Determine the (x, y) coordinate at the center of the cell enclosing the given text.  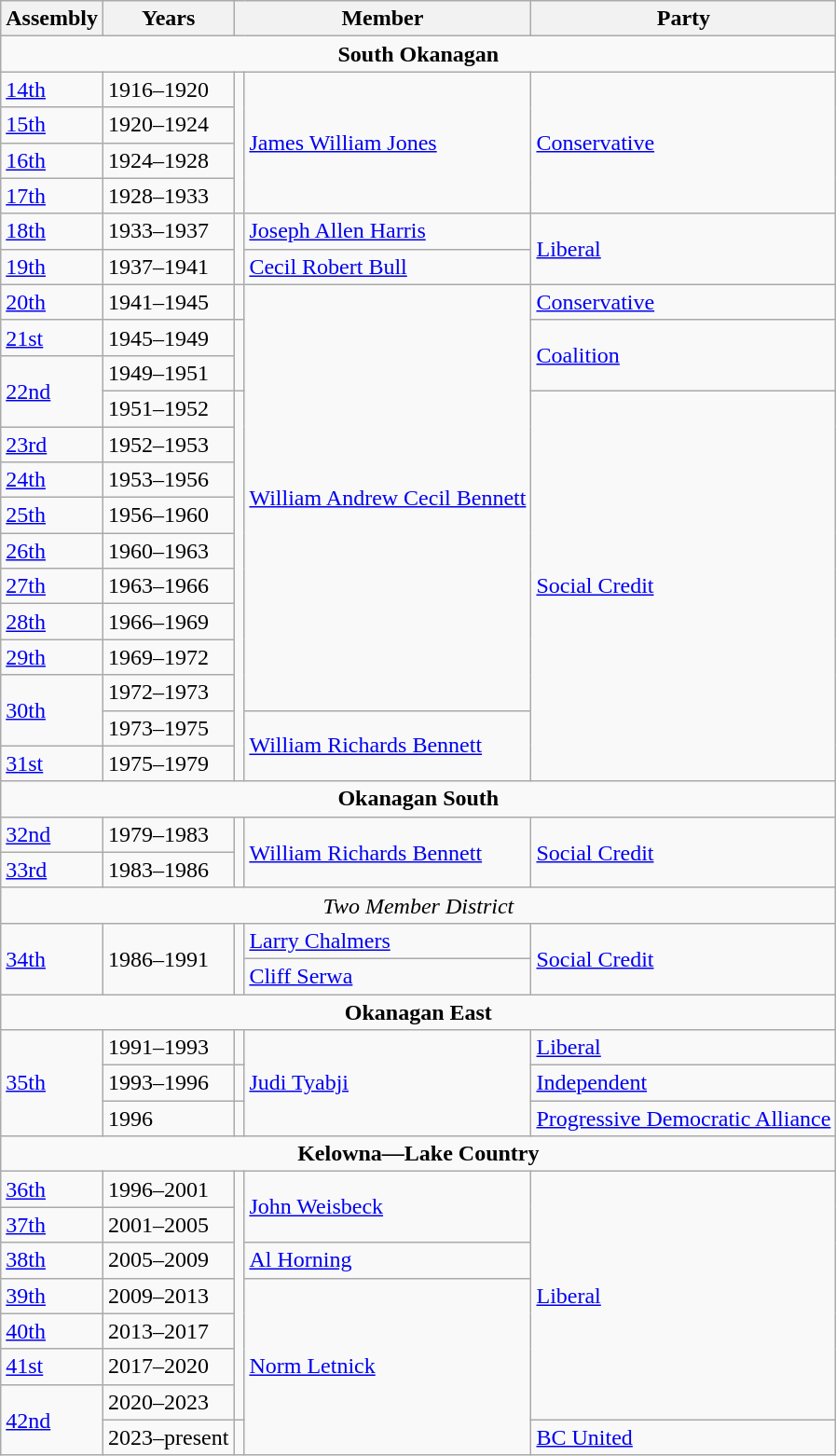
29th (52, 657)
21st (52, 337)
Progressive Democratic Alliance (684, 1119)
2023–present (168, 1437)
James William Jones (388, 143)
Party (684, 19)
1979–1983 (168, 834)
37th (52, 1225)
35th (52, 1083)
1963–1966 (168, 586)
1916–1920 (168, 89)
South Okanagan (418, 54)
41st (52, 1367)
1952–1953 (168, 445)
1996 (168, 1119)
20th (52, 302)
1953–1956 (168, 480)
25th (52, 515)
1951–1952 (168, 408)
33rd (52, 870)
2013–2017 (168, 1331)
1969–1972 (168, 657)
28th (52, 622)
1975–1979 (168, 763)
Coalition (684, 355)
Kelowna—Lake Country (418, 1154)
Larry Chalmers (388, 941)
Judi Tyabji (388, 1083)
1933–1937 (168, 231)
1991–1993 (168, 1048)
Cliff Serwa (388, 976)
17th (52, 196)
14th (52, 89)
Cecil Robert Bull (388, 267)
1983–1986 (168, 870)
2017–2020 (168, 1367)
1941–1945 (168, 302)
1996–2001 (168, 1189)
1972–1973 (168, 693)
30th (52, 710)
38th (52, 1260)
40th (52, 1331)
Norm Letnick (388, 1367)
1966–1969 (168, 622)
Independent (684, 1083)
2001–2005 (168, 1225)
1924–1928 (168, 160)
39th (52, 1296)
27th (52, 586)
24th (52, 480)
Member (382, 19)
22nd (52, 391)
1945–1949 (168, 337)
32nd (52, 834)
36th (52, 1189)
BC United (684, 1437)
1920–1924 (168, 125)
Years (168, 19)
23rd (52, 445)
Assembly (52, 19)
1937–1941 (168, 267)
15th (52, 125)
18th (52, 231)
Joseph Allen Harris (388, 231)
34th (52, 958)
John Weisbeck (388, 1207)
31st (52, 763)
1993–1996 (168, 1083)
1956–1960 (168, 515)
2009–2013 (168, 1296)
16th (52, 160)
Okanagan East (418, 1011)
Okanagan South (418, 799)
Two Member District (418, 905)
2020–2023 (168, 1402)
1949–1951 (168, 373)
42nd (52, 1420)
26th (52, 551)
1986–1991 (168, 958)
1928–1933 (168, 196)
Al Horning (388, 1260)
1960–1963 (168, 551)
2005–2009 (168, 1260)
William Andrew Cecil Bennett (388, 498)
19th (52, 267)
1973–1975 (168, 728)
